Identify which cell holds the provided text, then report its (x, y) central coordinate. 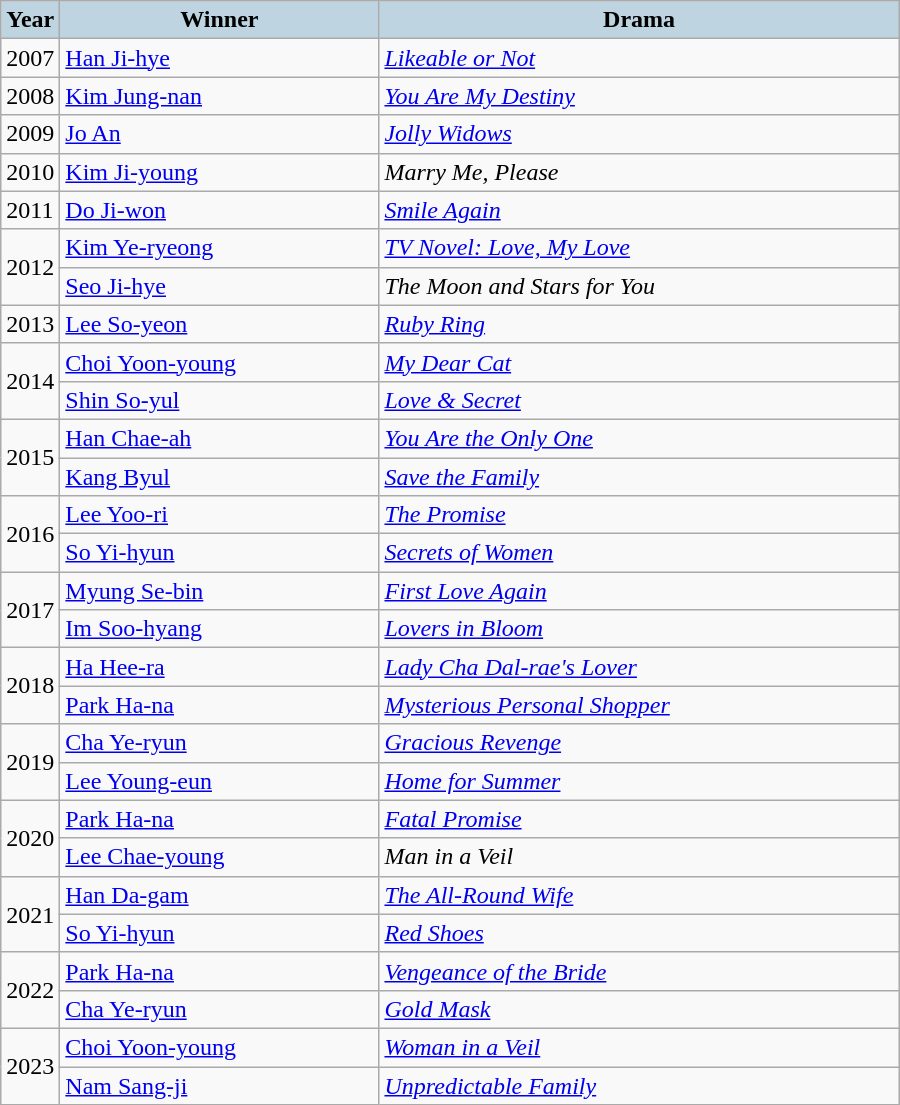
Lee Yoo-ri (220, 515)
Red Shoes (639, 933)
2017 (30, 610)
Lee Chae-young (220, 857)
2012 (30, 267)
2013 (30, 324)
Kim Ye-ryeong (220, 248)
Jo An (220, 134)
2010 (30, 172)
Seo Ji-hye (220, 286)
Lovers in Bloom (639, 629)
Gold Mask (639, 1009)
2021 (30, 914)
2020 (30, 838)
Kim Ji-young (220, 172)
2018 (30, 686)
Fatal Promise (639, 819)
Secrets of Women (639, 553)
Ha Hee-ra (220, 667)
Vengeance of the Bride (639, 971)
Woman in a Veil (639, 1047)
You Are My Destiny (639, 96)
2022 (30, 990)
Unpredictable Family (639, 1085)
Ruby Ring (639, 324)
TV Novel: Love, My Love (639, 248)
Kang Byul (220, 477)
2011 (30, 210)
Lady Cha Dal-rae's Lover (639, 667)
Smile Again (639, 210)
Nam Sang-ji (220, 1085)
Do Ji-won (220, 210)
2014 (30, 381)
2019 (30, 762)
2023 (30, 1066)
Drama (639, 20)
Myung Se-bin (220, 591)
Jolly Widows (639, 134)
Lee So-yeon (220, 324)
Han Ji-hye (220, 58)
Han Da-gam (220, 895)
2016 (30, 534)
Shin So-yul (220, 400)
Man in a Veil (639, 857)
Kim Jung-nan (220, 96)
Love & Secret (639, 400)
The Moon and Stars for You (639, 286)
Save the Family (639, 477)
Lee Young-eun (220, 781)
2009 (30, 134)
You Are the Only One (639, 438)
Marry Me, Please (639, 172)
Im Soo-hyang (220, 629)
The Promise (639, 515)
Mysterious Personal Shopper (639, 705)
Han Chae-ah (220, 438)
Gracious Revenge (639, 743)
First Love Again (639, 591)
2015 (30, 457)
Winner (220, 20)
Likeable or Not (639, 58)
Home for Summer (639, 781)
Year (30, 20)
The All-Round Wife (639, 895)
My Dear Cat (639, 362)
2007 (30, 58)
2008 (30, 96)
